Pinpoint the cell where the given text exists, returning its (x, y) midpoint coordinate. 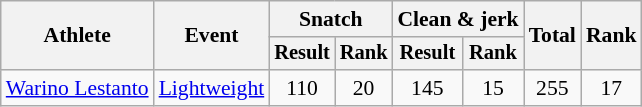
Total (552, 36)
255 (552, 88)
Clean & jerk (458, 19)
Athlete (78, 36)
20 (364, 88)
Event (212, 36)
145 (427, 88)
17 (612, 88)
110 (302, 88)
Snatch (330, 19)
Warino Lestanto (78, 88)
Lightweight (212, 88)
15 (492, 88)
